From the cell containing the given text, extract its center point as [X, Y] coordinate. 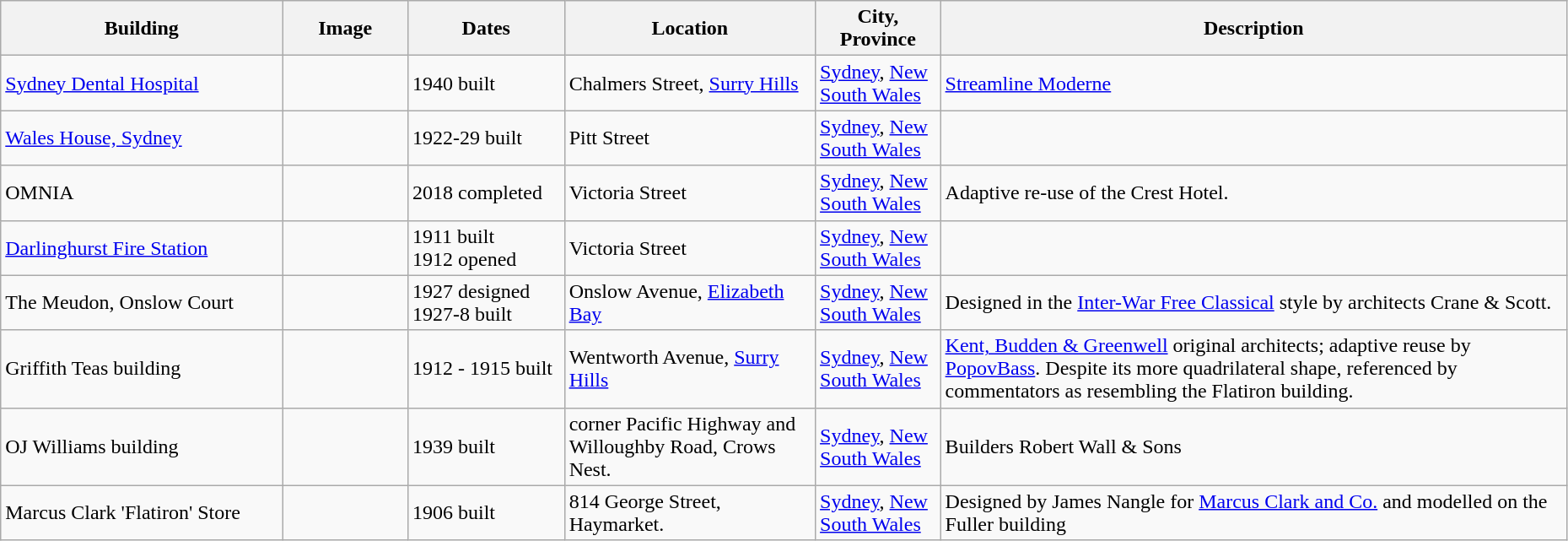
The Meudon, Onslow Court [142, 302]
Marcus Clark 'Flatiron' Store [142, 513]
Description [1253, 29]
Griffith Teas building [142, 369]
City, Province [879, 29]
814 George Street, Haymarket. [690, 513]
Builders Robert Wall & Sons [1253, 446]
1927 designed1927-8 built [486, 302]
1940 built [486, 83]
Building [142, 29]
Pitt Street [690, 138]
Wentworth Avenue, Surry Hills [690, 369]
Location [690, 29]
1922-29 built [486, 138]
Streamline Moderne [1253, 83]
Dates [486, 29]
corner Pacific Highway and Willoughby Road, Crows Nest. [690, 446]
1912 - 1915 built [486, 369]
Onslow Avenue, Elizabeth Bay [690, 302]
Adaptive re-use of the Crest Hotel. [1253, 192]
Chalmers Street, Surry Hills [690, 83]
Sydney Dental Hospital [142, 83]
1939 built [486, 446]
Designed by James Nangle for Marcus Clark and Co. and modelled on the Fuller building [1253, 513]
1906 built [486, 513]
Wales House, Sydney [142, 138]
OJ Williams building [142, 446]
Image [346, 29]
Darlinghurst Fire Station [142, 248]
2018 completed [486, 192]
Designed in the Inter-War Free Classical style by architects Crane & Scott. [1253, 302]
1911 built 1912 opened [486, 248]
OMNIA [142, 192]
